Extract the [x, y] coordinate from the center of the cell holding the provided text.  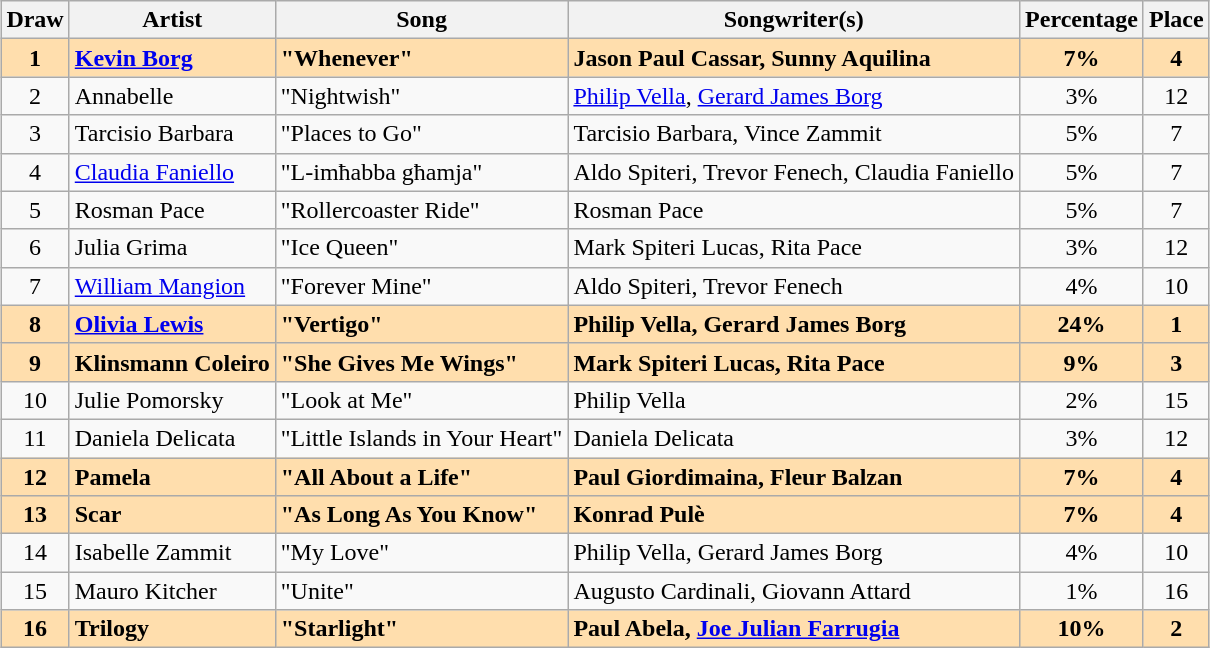
Klinsmann Coleiro [172, 362]
Scar [172, 515]
Aldo Spiteri, Trevor Fenech [794, 286]
Julia Grima [172, 248]
"Places to Go" [422, 134]
"Vertigo" [422, 324]
8 [35, 324]
Julie Pomorsky [172, 400]
Tarcisio Barbara [172, 134]
Jason Paul Cassar, Sunny Aquilina [794, 58]
6 [35, 248]
"My Love" [422, 553]
Songwriter(s) [794, 20]
10% [1082, 629]
Konrad Pulѐ [794, 515]
1% [1082, 591]
9 [35, 362]
Artist [172, 20]
Percentage [1082, 20]
5 [35, 210]
"Little Islands in Your Heart" [422, 438]
"Ice Queen" [422, 248]
Augusto Cardinali, Giovann Attard [794, 591]
2% [1082, 400]
Pamela [172, 477]
"All About a Life" [422, 477]
"Starlight" [422, 629]
9% [1082, 362]
Philip Vella [794, 400]
13 [35, 515]
Olivia Lewis [172, 324]
Mauro Kitcher [172, 591]
Song [422, 20]
Isabelle Zammit [172, 553]
"Look at Me" [422, 400]
"As Long As You Know" [422, 515]
24% [1082, 324]
Tarcisio Barbara, Vince Zammit [794, 134]
"Whenever" [422, 58]
"Unite" [422, 591]
"Rollercoaster Ride" [422, 210]
Paul Giordimaina, Fleur Balzan [794, 477]
"Forever Mine" [422, 286]
Place [1176, 20]
"Nightwish" [422, 96]
Claudia Faniello [172, 172]
14 [35, 553]
Kevin Borg [172, 58]
William Mangion [172, 286]
Paul Abela, Joe Julian Farrugia [794, 629]
Annabelle [172, 96]
"She Gives Me Wings" [422, 362]
"L-imħabba għamja" [422, 172]
Aldo Spiteri, Trevor Fenech, Claudia Faniello [794, 172]
11 [35, 438]
Draw [35, 20]
Trilogy [172, 629]
